For the text-containing cell, return its midpoint in (X, Y) coordinate format. 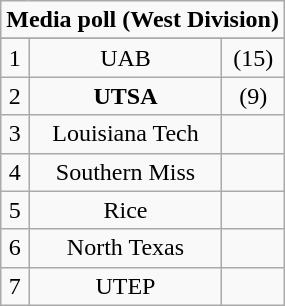
North Texas (126, 248)
Louisiana Tech (126, 134)
Media poll (West Division) (143, 20)
UTSA (126, 96)
UAB (126, 58)
7 (15, 286)
Southern Miss (126, 172)
UTEP (126, 286)
3 (15, 134)
2 (15, 96)
4 (15, 172)
5 (15, 210)
6 (15, 248)
(9) (254, 96)
(15) (254, 58)
1 (15, 58)
Rice (126, 210)
